For the text-containing cell, return its midpoint in (x, y) coordinate format. 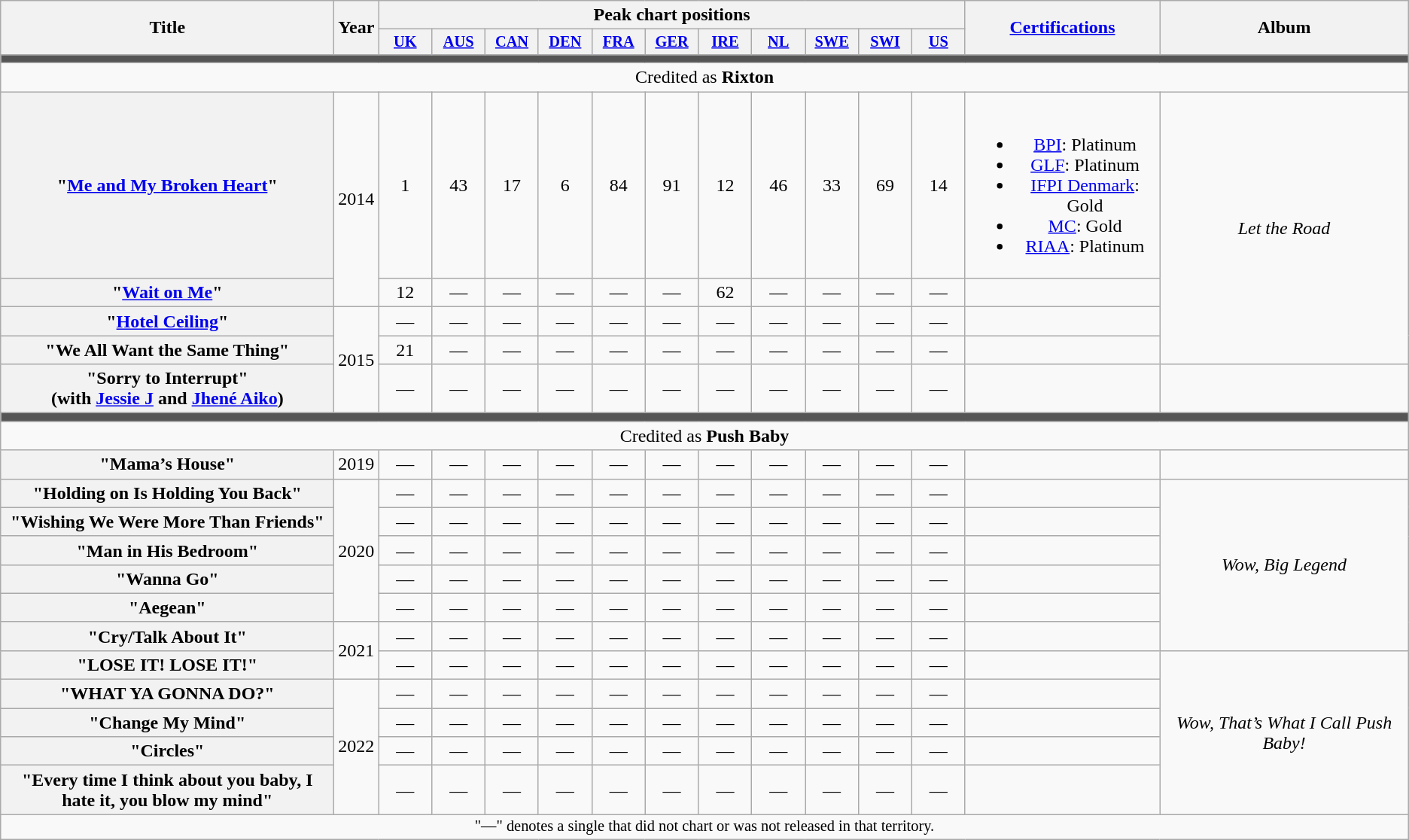
Peak chart positions (671, 15)
GER (671, 42)
46 (778, 185)
"Cry/Talk About It" (167, 636)
Title (167, 28)
"Wait on Me" (167, 293)
Wow, That’s What I Call Push Baby! (1284, 732)
Wow, Big Legend (1284, 565)
"Man in His Bedroom" (167, 550)
BPI: PlatinumGLF: PlatinumIFPI Denmark: GoldMC: GoldRIAA: Platinum (1063, 185)
US (938, 42)
AUS (459, 42)
"Holding on Is Holding You Back" (167, 493)
2014 (357, 199)
1 (405, 185)
2022 (357, 747)
"We All Want the Same Thing" (167, 350)
UK (405, 42)
62 (726, 293)
"Circles" (167, 751)
"Wanna Go" (167, 579)
Album (1284, 28)
"Aegean" (167, 607)
SWI (885, 42)
NL (778, 42)
69 (885, 185)
FRA (619, 42)
SWE (832, 42)
21 (405, 350)
"—" denotes a single that did not chart or was not released in that territory. (704, 827)
Certifications (1063, 28)
"Mama’s House" (167, 464)
"Me and My Broken Heart" (167, 185)
"Sorry to Interrupt"(with Jessie J and Jhené Aiko) (167, 388)
2015 (357, 360)
Year (357, 28)
"Change My Mind" (167, 723)
84 (619, 185)
"Every time I think about you baby, I hate it, you blow my mind" (167, 790)
2021 (357, 650)
2020 (357, 550)
"Wishing We Were More Than Friends" (167, 522)
"LOSE IT! LOSE IT!" (167, 665)
Credited as Rixton (704, 78)
17 (512, 185)
43 (459, 185)
IRE (726, 42)
33 (832, 185)
"Hotel Ceiling" (167, 321)
14 (938, 185)
"WHAT YA GONNA DO?" (167, 694)
2019 (357, 464)
DEN (565, 42)
Let the Road (1284, 228)
91 (671, 185)
CAN (512, 42)
6 (565, 185)
Credited as Push Baby (704, 436)
